Detect which cell encompasses the target text, then output its (x, y) center coordinate. 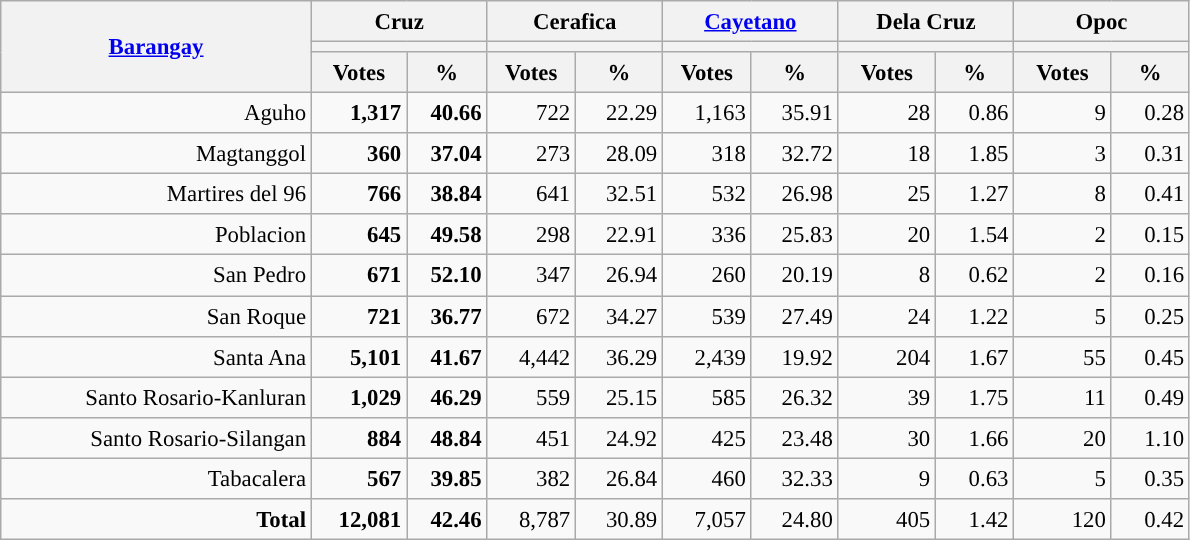
0.42 (1150, 520)
30.89 (618, 520)
766 (358, 194)
Poblacion (156, 234)
567 (358, 478)
Magtanggol (156, 154)
645 (358, 234)
0.45 (1150, 356)
1,317 (358, 114)
641 (532, 194)
34.27 (618, 316)
0.25 (1150, 316)
36.29 (618, 356)
1.75 (975, 398)
Cayetano (751, 22)
539 (708, 316)
32.51 (618, 194)
532 (708, 194)
0.41 (1150, 194)
48.84 (447, 438)
12,081 (358, 520)
42.46 (447, 520)
26.98 (794, 194)
0.35 (1150, 478)
260 (708, 276)
38.84 (447, 194)
1.67 (975, 356)
25.15 (618, 398)
39 (886, 398)
0.16 (1150, 276)
27.49 (794, 316)
40.66 (447, 114)
8,787 (532, 520)
1,163 (708, 114)
28.09 (618, 154)
49.58 (447, 234)
24.80 (794, 520)
672 (532, 316)
37.04 (447, 154)
1.10 (1150, 438)
46.29 (447, 398)
1.22 (975, 316)
San Pedro (156, 276)
4,442 (532, 356)
Santa Ana (156, 356)
7,057 (708, 520)
0.63 (975, 478)
Total (156, 520)
336 (708, 234)
52.10 (447, 276)
Opoc (1102, 22)
Tabacalera (156, 478)
26.84 (618, 478)
1.42 (975, 520)
22.29 (618, 114)
Martires del 96 (156, 194)
55 (1062, 356)
2,439 (708, 356)
26.94 (618, 276)
318 (708, 154)
32.72 (794, 154)
425 (708, 438)
25 (886, 194)
0.28 (1150, 114)
35.91 (794, 114)
405 (886, 520)
24.92 (618, 438)
1,029 (358, 398)
360 (358, 154)
3 (1062, 154)
41.67 (447, 356)
382 (532, 478)
39.85 (447, 478)
559 (532, 398)
San Roque (156, 316)
11 (1062, 398)
18 (886, 154)
204 (886, 356)
5,101 (358, 356)
Barangay (156, 47)
0.15 (1150, 234)
0.49 (1150, 398)
722 (532, 114)
671 (358, 276)
Santo Rosario-Silangan (156, 438)
22.91 (618, 234)
Cerafica (575, 22)
36.77 (447, 316)
884 (358, 438)
347 (532, 276)
Cruz (399, 22)
1.66 (975, 438)
32.33 (794, 478)
298 (532, 234)
0.86 (975, 114)
451 (532, 438)
Santo Rosario-Kanluran (156, 398)
20.19 (794, 276)
26.32 (794, 398)
585 (708, 398)
25.83 (794, 234)
0.62 (975, 276)
Dela Cruz (926, 22)
273 (532, 154)
721 (358, 316)
24 (886, 316)
1.27 (975, 194)
1.85 (975, 154)
28 (886, 114)
Aguho (156, 114)
30 (886, 438)
19.92 (794, 356)
120 (1062, 520)
1.54 (975, 234)
23.48 (794, 438)
0.31 (1150, 154)
460 (708, 478)
